Extract the [X, Y] coordinate from the center of the cell holding the provided text.  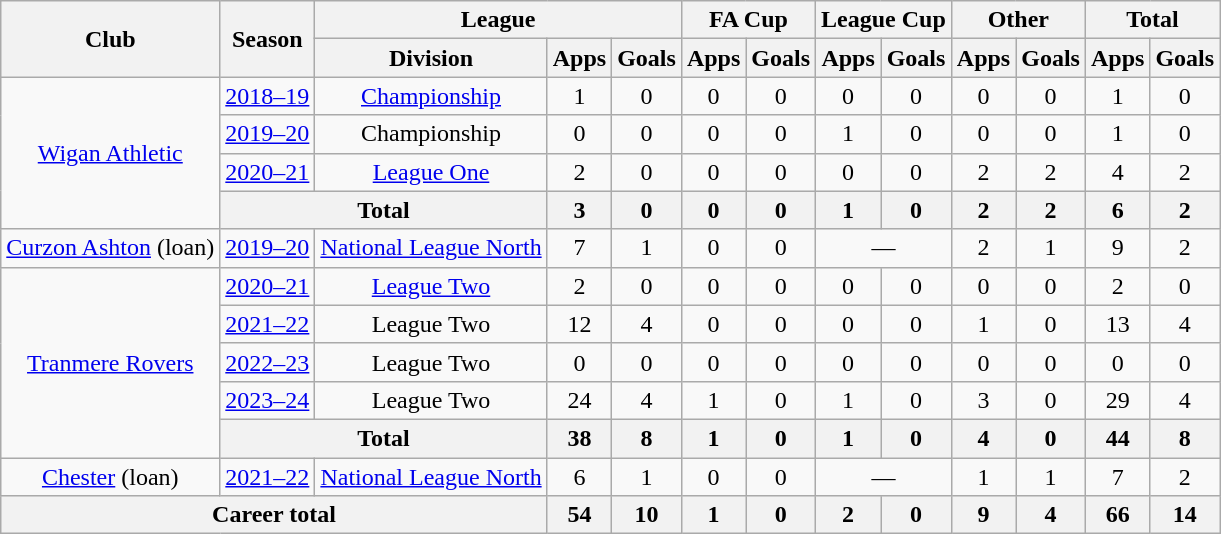
Career total [274, 515]
Curzon Ashton (loan) [110, 248]
FA Cup [748, 20]
League Cup [884, 20]
24 [579, 400]
54 [579, 515]
12 [579, 324]
Division [431, 58]
Club [110, 39]
League One [431, 172]
38 [579, 438]
Tranmere Rovers [110, 362]
2023–24 [268, 400]
13 [1117, 324]
League [498, 20]
2018–19 [268, 96]
2022–23 [268, 362]
14 [1185, 515]
Season [268, 39]
Chester (loan) [110, 477]
Other [1018, 20]
44 [1117, 438]
66 [1117, 515]
Wigan Athletic [110, 153]
10 [647, 515]
29 [1117, 400]
